Determine the (x, y) coordinate at the center of the cell enclosing the given text.  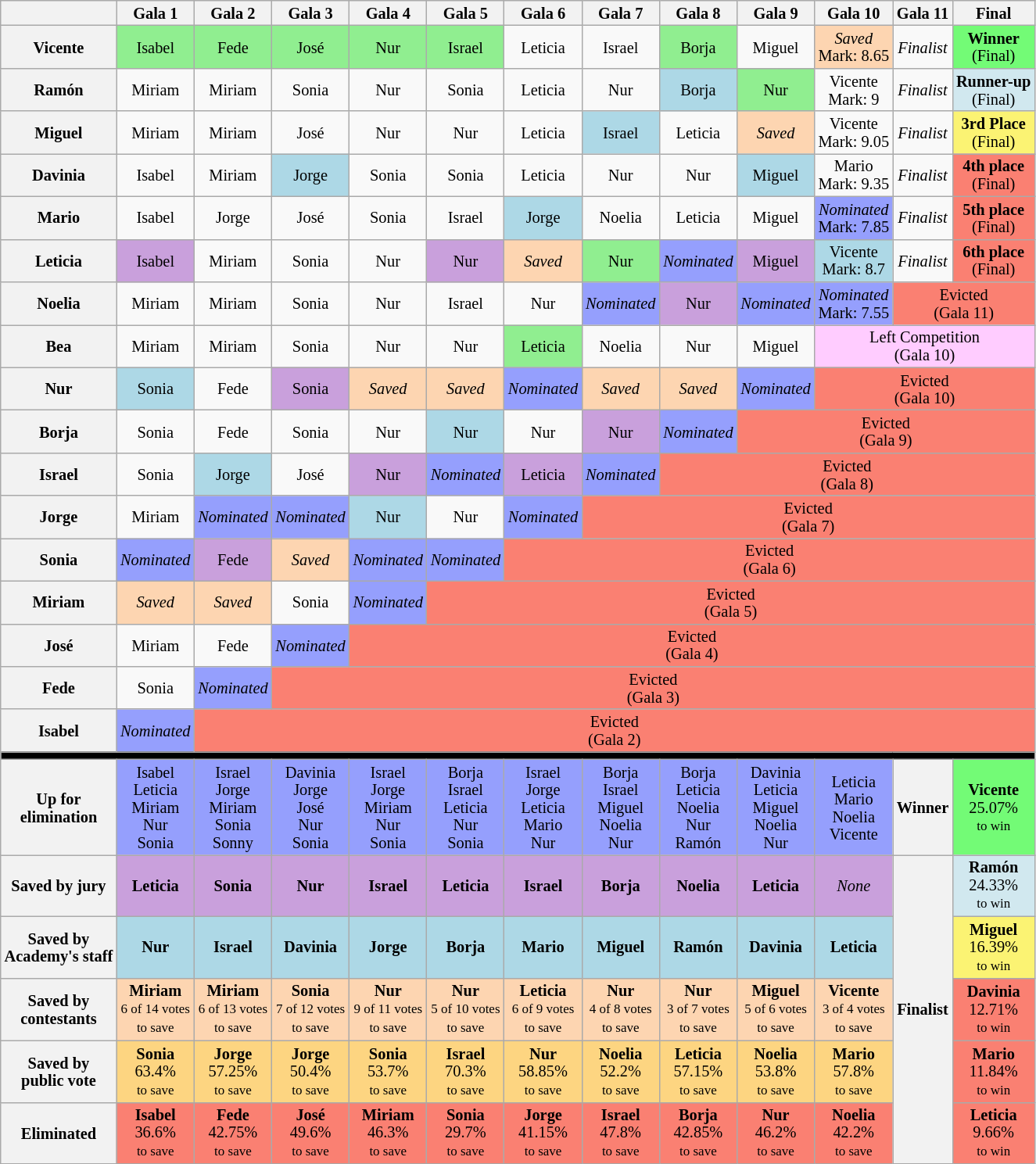
VicenteMark: 9.05 (854, 133)
Evicted(Gala 6) (769, 560)
Gala 7 (621, 13)
Leticia9.66%to win (993, 1134)
Noelia53.8%to save (776, 1071)
Saved byAcademy's staff (59, 947)
Bea (59, 346)
Gala 9 (776, 13)
Nur4 of 8 votesto save (621, 1009)
Noelia52.2%to save (621, 1071)
Winner(Final) (993, 47)
BorjaIsraelLeticiaNurSonia (466, 807)
Sonia53.7%to save (388, 1071)
VicenteMark: 8.7 (854, 261)
Evicted(Gala 9) (885, 432)
Evicted(Gala 8) (847, 474)
Nur46.2%to save (776, 1134)
Israel70.3%to save (466, 1071)
Gala 6 (543, 13)
Nur5 of 10 votesto save (466, 1009)
Sonia29.7%to save (466, 1134)
Runner-up(Final) (993, 89)
José49.6%to save (310, 1134)
Israel47.8%to save (621, 1134)
Evicted(Gala 3) (653, 688)
Fede42.75%to save (233, 1134)
BorjaIsraelMiguelNoeliaNur (621, 807)
Borja42.85%to save (697, 1134)
Nur9 of 11 votesto save (388, 1009)
Gala 4 (388, 13)
Sonia63.4%to save (155, 1071)
BorjaLeticiaNoeliaNurRamón (697, 807)
NominatedMark: 7.55 (854, 303)
Miguel5 of 6 votesto save (776, 1009)
Gala 11 (923, 13)
IsraelJorgeMiriamSoniaSonny (233, 807)
Evicted(Gala 4) (693, 646)
Gala 5 (466, 13)
Winner (923, 807)
Vicente3 of 4 votesto save (854, 1009)
Mario11.84%to win (993, 1071)
LeticiaMarioNoeliaVicente (854, 807)
Gala 10 (854, 13)
Ramón24.33%to win (993, 885)
Miriam6 of 13 votesto save (233, 1009)
Leticia6 of 9 votesto save (543, 1009)
5th place(Final) (993, 217)
MarioMark: 9.35 (854, 175)
Up forelimination (59, 807)
Evicted(Gala 10) (925, 389)
Gala 1 (155, 13)
NominatedMark: 7.85 (854, 217)
IsraelJorgeMiriamNurSonia (388, 807)
Vicente (59, 47)
Jorge57.25%to save (233, 1071)
Evicted(Gala 5) (730, 602)
Final (993, 13)
Miriam6 of 14 votesto save (155, 1009)
6th place(Final) (993, 261)
Isabel36.6%to save (155, 1134)
Eliminated (59, 1134)
Evicted(Gala 7) (808, 518)
Jorge50.4%to save (310, 1071)
Leticia57.15%to save (697, 1071)
Saved by jury (59, 885)
Evicted(Gala 2) (615, 730)
DaviniaLeticiaMiguelNoeliaNur (776, 807)
Saved bypublic vote (59, 1071)
None (854, 885)
Miriam46.3%to save (388, 1134)
Miguel16.39%to win (993, 947)
3rd Place(Final) (993, 133)
Nur58.85%to save (543, 1071)
Gala 2 (233, 13)
VicenteMark: 9 (854, 89)
Nur3 of 7 votesto save (697, 1009)
Davinia12.71%to win (993, 1009)
Jorge41.15%to save (543, 1134)
4th place(Final) (993, 175)
Sonia7 of 12 votesto save (310, 1009)
Saved bycontestants (59, 1009)
DaviniaJorgeJoséNurSonia (310, 807)
Left Competition(Gala 10) (925, 346)
Mario57.8%to save (854, 1071)
SavedMark: 8.65 (854, 47)
Noelia42.2%to save (854, 1134)
Gala 8 (697, 13)
Evicted(Gala 11) (963, 303)
IsraelJorgeLeticiaMarioNur (543, 807)
IsabelLeticiaMiriamNurSonia (155, 807)
Vicente25.07%to win (993, 807)
Gala 3 (310, 13)
